Return (X, Y) of the center of cell containing provided text 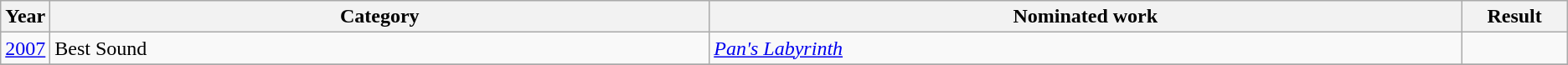
Best Sound (380, 48)
2007 (25, 48)
Year (25, 17)
Nominated work (1086, 17)
Result (1514, 17)
Pan's Labyrinth (1086, 48)
Category (380, 17)
